For the text-containing cell, return its midpoint in (x, y) coordinate format. 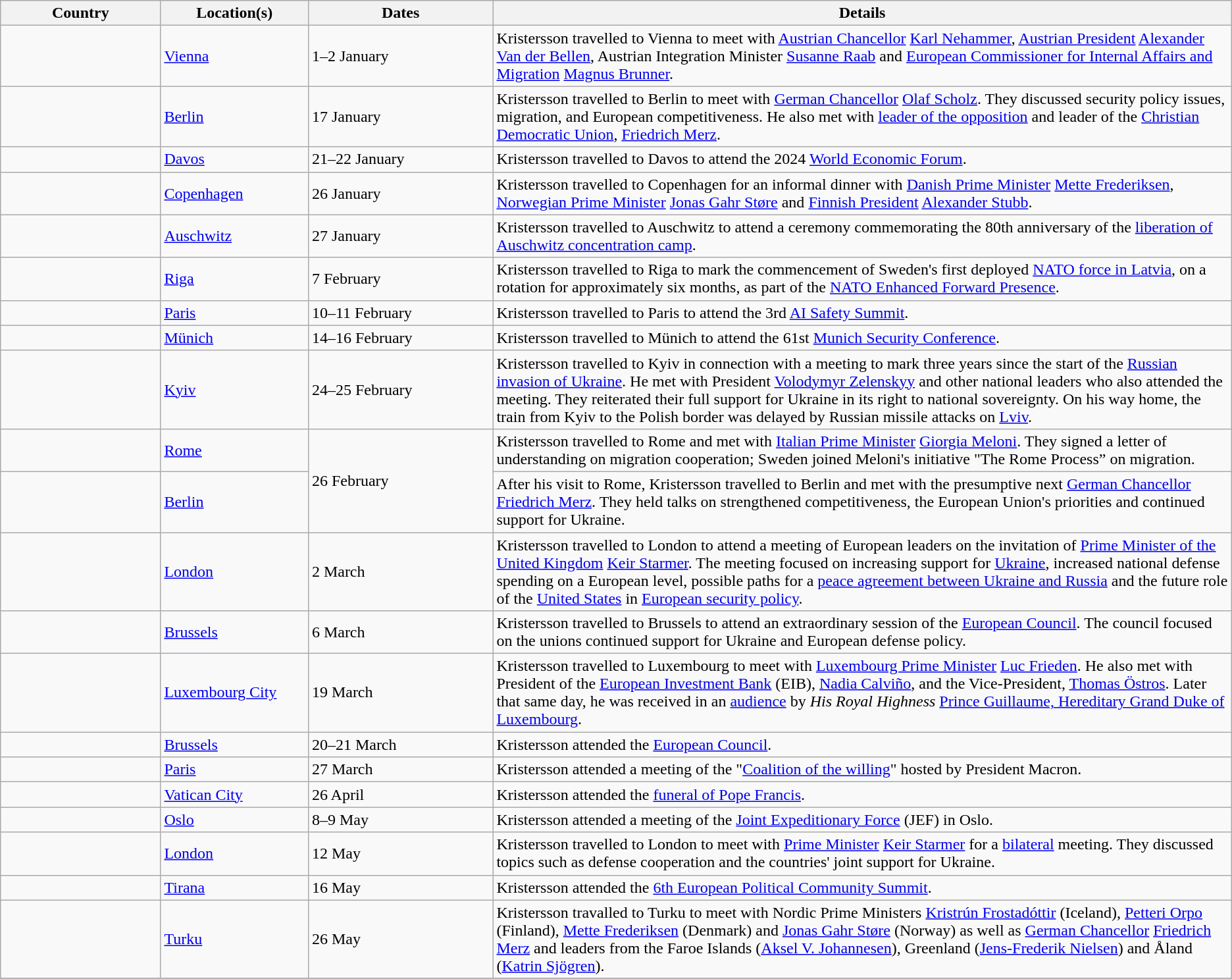
10–11 February (400, 313)
Kristersson attended the European Council. (862, 745)
Details (862, 13)
26 April (400, 795)
12 May (400, 853)
Kyiv (234, 390)
Luxembourg City (234, 693)
Riga (234, 279)
Davos (234, 159)
Vatican City (234, 795)
Vienna (234, 56)
6 March (400, 632)
7 February (400, 279)
Copenhagen (234, 194)
27 January (400, 236)
21–22 January (400, 159)
24–25 February (400, 390)
2 March (400, 571)
8–9 May (400, 820)
Country (80, 13)
Turku (234, 939)
20–21 March (400, 745)
1–2 January (400, 56)
Kristersson travelled to Auschwitz to attend a ceremony commemorating the 80th anniversary of the liberation of Auschwitz concentration camp. (862, 236)
26 January (400, 194)
Kristersson attended the funeral of Pope Francis. (862, 795)
27 March (400, 770)
Kristersson travelled to Paris to attend the 3rd AI Safety Summit. (862, 313)
26 February (400, 481)
Kristersson attended a meeting of the Joint Expeditionary Force (JEF) in Oslo. (862, 820)
Rome (234, 450)
26 May (400, 939)
Auschwitz (234, 236)
Kristersson attended a meeting of the "Coalition of the willing" hosted by President Macron. (862, 770)
16 May (400, 887)
Dates (400, 13)
Münich (234, 338)
Oslo (234, 820)
Kristersson travelled to Münich to attend the 61st Munich Security Conference. (862, 338)
Location(s) (234, 13)
Tirana (234, 887)
Kristersson attended the 6th European Political Community Summit. (862, 887)
19 March (400, 693)
14–16 February (400, 338)
Kristersson travelled to Davos to attend the 2024 World Economic Forum. (862, 159)
17 January (400, 117)
